Return the (x, y) coordinate for the center point of the cell that contains the specified text.  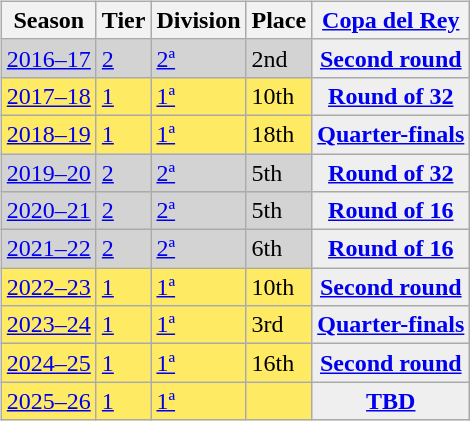
2020–21 (48, 211)
2025–26 (48, 401)
2017–18 (48, 96)
Copa del Rey (391, 20)
Division (198, 20)
16th (279, 363)
2018–19 (48, 134)
2021–22 (48, 249)
2023–24 (48, 325)
TBD (391, 401)
Place (279, 20)
18th (279, 134)
2024–25 (48, 363)
Season (48, 20)
2019–20 (48, 173)
Tier (124, 20)
2nd (279, 58)
3rd (279, 325)
6th (279, 249)
2016–17 (48, 58)
2022–23 (48, 287)
